Identify which cell holds the provided text, then report its [x, y] central coordinate. 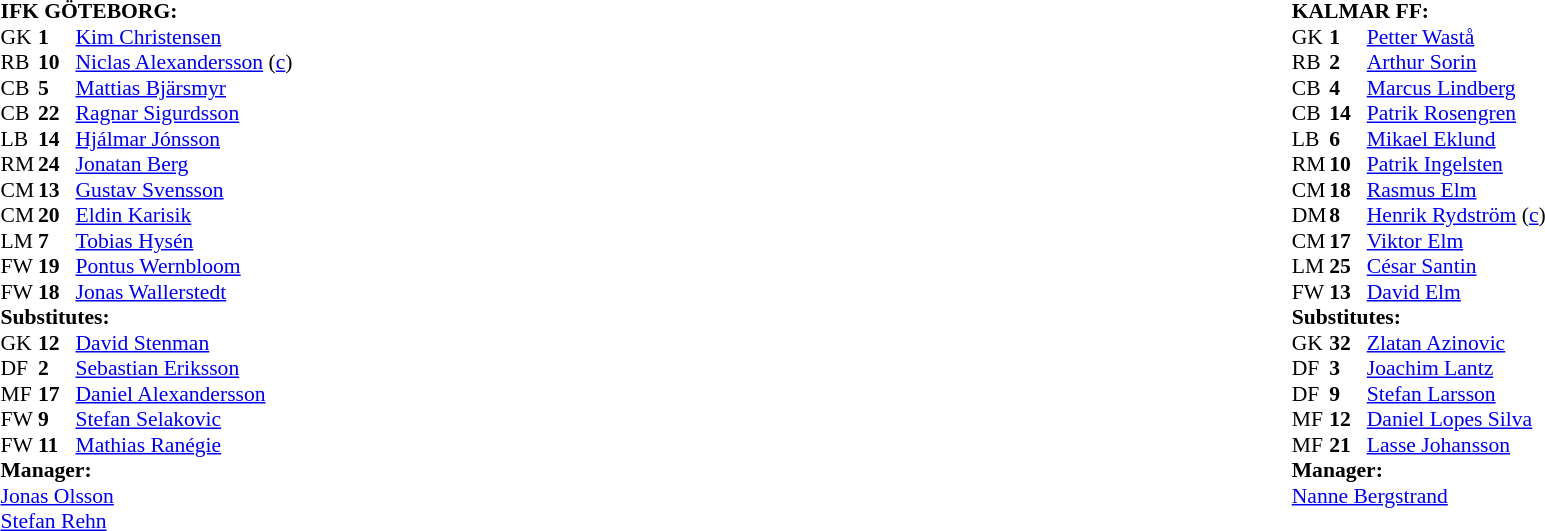
Jonatan Berg [184, 165]
7 [57, 241]
Mathias Ranégie [184, 445]
Ragnar Sigurdsson [184, 113]
6 [1348, 139]
David Stenman [184, 343]
Stefan Selakovic [184, 419]
22 [57, 113]
Niclas Alexandersson (c) [184, 63]
25 [1348, 267]
20 [57, 215]
Gustav Svensson [184, 190]
5 [57, 88]
Mattias Bjärsmyr [184, 88]
DM [1311, 215]
Tobias Hysén [184, 241]
19 [57, 267]
11 [57, 445]
4 [1348, 88]
Kim Christensen [184, 37]
Eldin Karisik [184, 215]
Jonas Wallerstedt [184, 292]
Pontus Wernbloom [184, 267]
21 [1348, 445]
Manager: [146, 471]
Substitutes: [146, 317]
3 [1348, 369]
Hjálmar Jónsson [184, 139]
24 [57, 165]
Sebastian Eriksson [184, 369]
8 [1348, 215]
Daniel Alexandersson [184, 394]
32 [1348, 343]
